Search for the cell housing the specified text and yield its [X, Y] center coordinate. 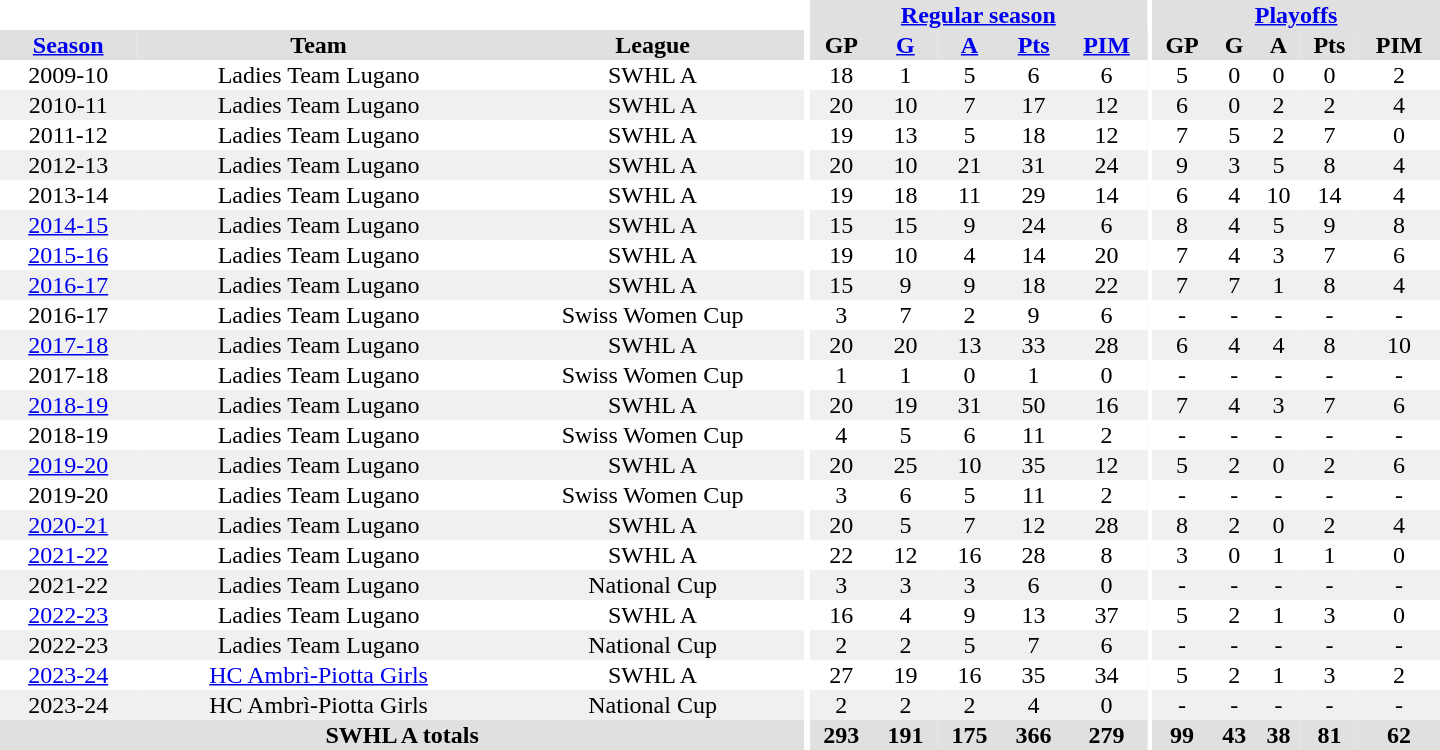
62 [1399, 735]
191 [905, 735]
Playoffs [1296, 15]
29 [1034, 195]
2015-16 [68, 255]
34 [1107, 675]
2020-21 [68, 525]
293 [841, 735]
2011-12 [68, 135]
25 [905, 465]
League [653, 45]
2014-15 [68, 225]
17 [1034, 105]
Team [318, 45]
27 [841, 675]
2013-14 [68, 195]
81 [1330, 735]
33 [1034, 345]
21 [969, 165]
2010-11 [68, 105]
279 [1107, 735]
Season [68, 45]
Regular season [978, 15]
366 [1034, 735]
2009-10 [68, 75]
43 [1234, 735]
175 [969, 735]
50 [1034, 405]
2012-13 [68, 165]
99 [1182, 735]
38 [1278, 735]
SWHL A totals [402, 735]
37 [1107, 615]
